Search for the cell housing the specified text and yield its [x, y] center coordinate. 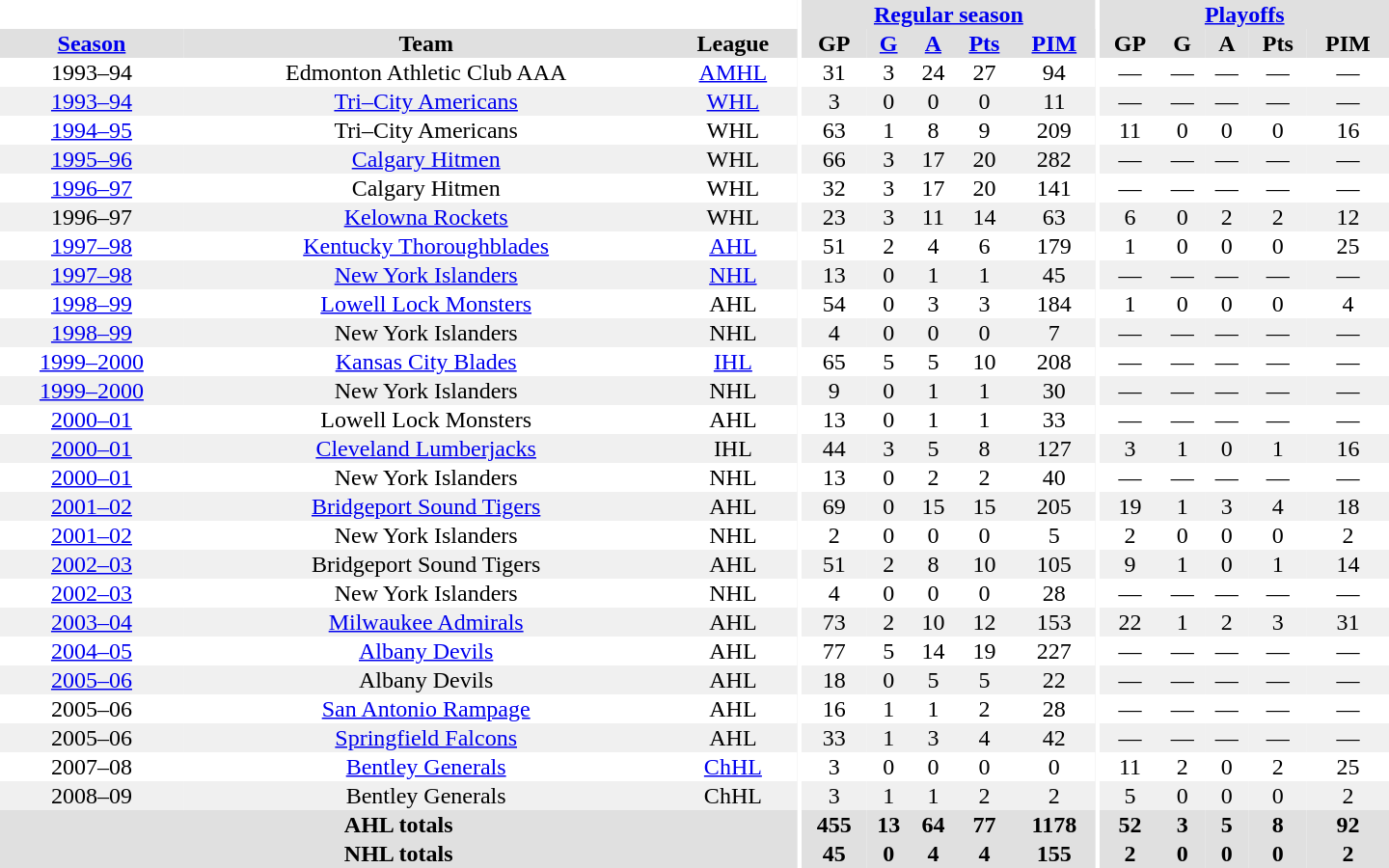
153 [1053, 622]
NHL totals [398, 854]
7 [1053, 333]
Kelowna Rockets [426, 217]
1994–95 [92, 130]
155 [1053, 854]
2003–04 [92, 622]
40 [1053, 477]
179 [1053, 246]
208 [1053, 362]
Season [92, 43]
227 [1053, 651]
2008–09 [92, 796]
23 [833, 217]
1178 [1053, 825]
455 [833, 825]
2004–05 [92, 651]
1995–96 [92, 159]
92 [1348, 825]
141 [1053, 188]
30 [1053, 391]
Springfield Falcons [426, 738]
League [733, 43]
32 [833, 188]
52 [1130, 825]
24 [933, 72]
73 [833, 622]
San Antonio Rampage [426, 709]
Playoffs [1244, 14]
Cleveland Lumberjacks [426, 448]
127 [1053, 448]
69 [833, 506]
AHL totals [398, 825]
66 [833, 159]
2007–08 [92, 767]
209 [1053, 130]
105 [1053, 564]
AMHL [733, 72]
42 [1053, 738]
Edmonton Athletic Club AAA [426, 72]
205 [1053, 506]
Kentucky Thoroughblades [426, 246]
64 [933, 825]
54 [833, 304]
184 [1053, 304]
27 [984, 72]
282 [1053, 159]
44 [833, 448]
Milwaukee Admirals [426, 622]
Kansas City Blades [426, 362]
94 [1053, 72]
65 [833, 362]
Regular season [948, 14]
Team [426, 43]
